For the text-containing cell, return its midpoint in [X, Y] coordinate format. 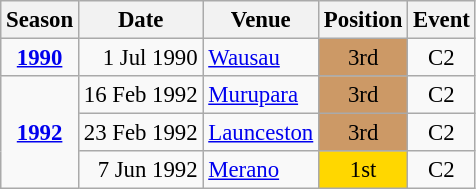
1 Jul 1990 [140, 58]
16 Feb 1992 [140, 95]
7 Jun 1992 [140, 170]
Season [40, 20]
Venue [261, 20]
23 Feb 1992 [140, 133]
Launceston [261, 133]
1st [364, 170]
Date [140, 20]
Position [364, 20]
1990 [40, 58]
Murupara [261, 95]
Merano [261, 170]
Wausau [261, 58]
Event [442, 20]
1992 [40, 132]
